Search for the cell housing the specified text and yield its [x, y] center coordinate. 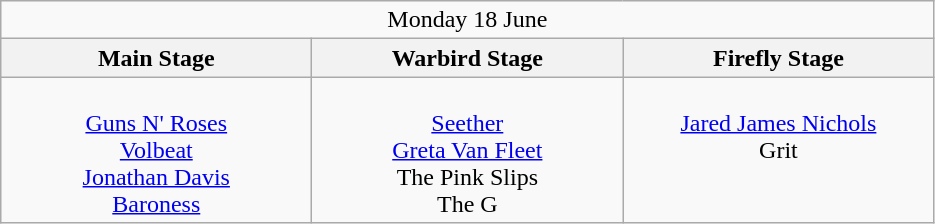
Jared James Nichols Grit [778, 150]
Monday 18 June [468, 20]
Warbird Stage [468, 58]
Seether Greta Van Fleet The Pink Slips The G [468, 150]
Guns N' Roses Volbeat Jonathan Davis Baroness [156, 150]
Main Stage [156, 58]
Firefly Stage [778, 58]
